Return the [X, Y] coordinate for the center point of the cell that contains the specified text.  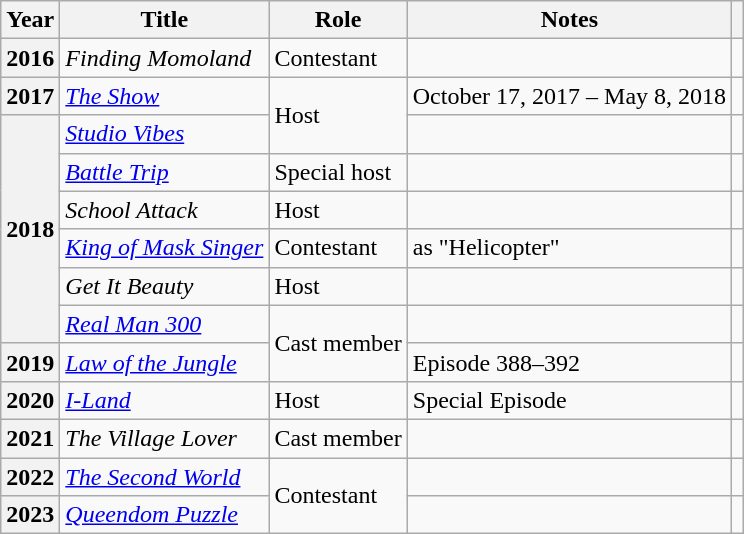
Special host [338, 172]
Year [30, 20]
Real Man 300 [164, 324]
2018 [30, 229]
Special Episode [569, 400]
The Second World [164, 477]
Episode 388–392 [569, 362]
2017 [30, 96]
Battle Trip [164, 172]
October 17, 2017 – May 8, 2018 [569, 96]
I-Land [164, 400]
Finding Momoland [164, 58]
2020 [30, 400]
King of Mask Singer [164, 248]
The Show [164, 96]
The Village Lover [164, 438]
2016 [30, 58]
2019 [30, 362]
Get It Beauty [164, 286]
2022 [30, 477]
2023 [30, 515]
2021 [30, 438]
Role [338, 20]
Law of the Jungle [164, 362]
Queendom Puzzle [164, 515]
Notes [569, 20]
Title [164, 20]
School Attack [164, 210]
Studio Vibes [164, 134]
as "Helicopter" [569, 248]
